Capture the cell that displays the provided text and extract its [x, y] central coordinate. 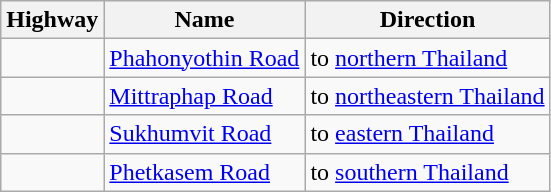
Sukhumvit Road [204, 134]
to southern Thailand [428, 172]
Phahonyothin Road [204, 58]
Name [204, 20]
to northeastern Thailand [428, 96]
Mittraphap Road [204, 96]
Direction [428, 20]
Phetkasem Road [204, 172]
to northern Thailand [428, 58]
to eastern Thailand [428, 134]
Highway [52, 20]
